For the text-containing cell, return its midpoint in (X, Y) coordinate format. 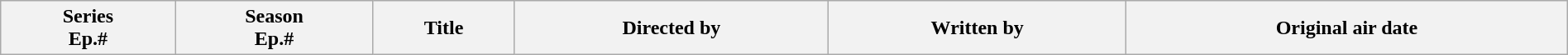
Title (443, 28)
SeriesEp.# (88, 28)
Written by (978, 28)
SeasonEp.# (275, 28)
Original air date (1347, 28)
Directed by (672, 28)
